Locate the cell with the specified text and output its [x, y] center coordinate. 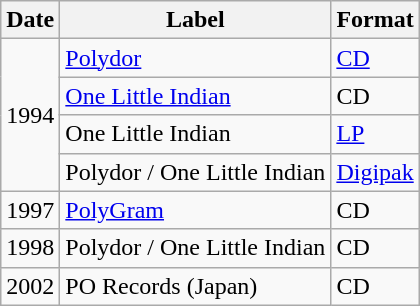
1997 [30, 210]
Label [196, 20]
2002 [30, 286]
PO Records (Japan) [196, 286]
Format [375, 20]
1998 [30, 248]
Digipak [375, 172]
Polydor [196, 58]
LP [375, 134]
1994 [30, 115]
Date [30, 20]
PolyGram [196, 210]
